Locate the cell with the specified text and output its [X, Y] center coordinate. 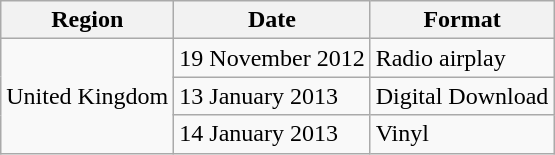
Vinyl [462, 134]
13 January 2013 [272, 96]
Region [88, 20]
Date [272, 20]
14 January 2013 [272, 134]
19 November 2012 [272, 58]
Digital Download [462, 96]
Radio airplay [462, 58]
United Kingdom [88, 96]
Format [462, 20]
